Output the [x, y] coordinate of the center of the cell containing the given text.  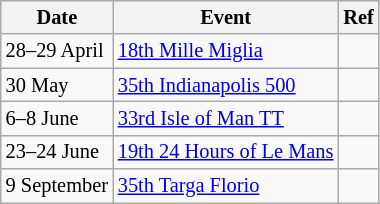
Ref [358, 17]
19th 24 Hours of Le Mans [226, 152]
6–8 June [57, 118]
35th Targa Florio [226, 186]
35th Indianapolis 500 [226, 85]
Event [226, 17]
9 September [57, 186]
28–29 April [57, 51]
Date [57, 17]
33rd Isle of Man TT [226, 118]
18th Mille Miglia [226, 51]
23–24 June [57, 152]
30 May [57, 85]
